Search for the cell housing the specified text and yield its (X, Y) center coordinate. 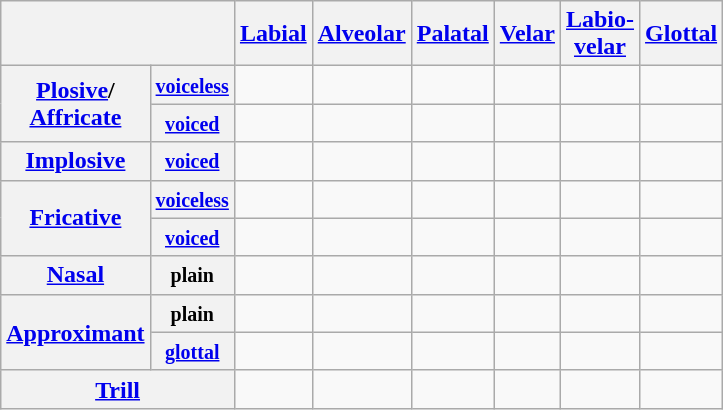
Palatal (452, 34)
Alveolar (362, 34)
Approximant (76, 332)
Labial (273, 34)
Fricative (76, 218)
Nasal (76, 275)
Velar (527, 34)
Trill (118, 389)
Labio-velar (600, 34)
Glottal (682, 34)
glottal (192, 351)
Implosive (76, 161)
Plosive/Affricate (76, 104)
